Return [x, y] of the center of cell containing provided text 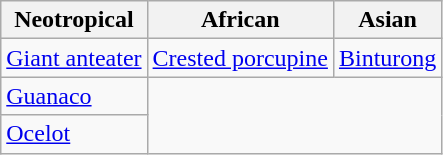
Giant anteater [74, 58]
Guanaco [74, 96]
Binturong [387, 58]
Neotropical [74, 20]
Crested porcupine [240, 58]
Asian [387, 20]
African [240, 20]
Ocelot [74, 134]
